Identify which cell holds the provided text, then report its (X, Y) central coordinate. 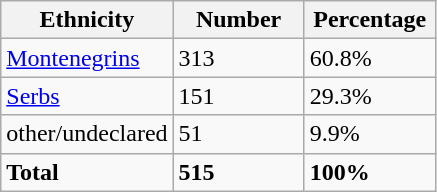
60.8% (370, 58)
Number (238, 20)
51 (238, 134)
313 (238, 58)
29.3% (370, 96)
9.9% (370, 134)
Serbs (87, 96)
100% (370, 172)
Ethnicity (87, 20)
515 (238, 172)
Percentage (370, 20)
other/undeclared (87, 134)
Total (87, 172)
151 (238, 96)
Montenegrins (87, 58)
